Provide the (x, y) coordinate of the cell's center where the given text is located.  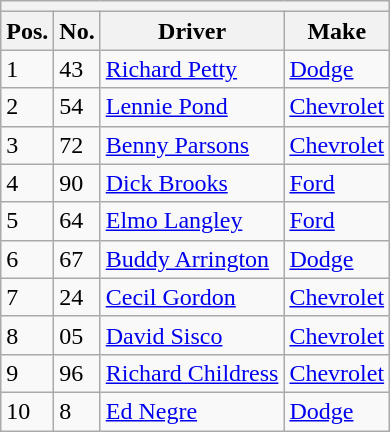
Make (337, 31)
2 (28, 107)
9 (28, 373)
Ed Negre (192, 411)
05 (77, 335)
54 (77, 107)
67 (77, 259)
4 (28, 183)
Driver (192, 31)
64 (77, 221)
No. (77, 31)
David Sisco (192, 335)
3 (28, 145)
Cecil Gordon (192, 297)
43 (77, 69)
Benny Parsons (192, 145)
6 (28, 259)
Dick Brooks (192, 183)
10 (28, 411)
Richard Petty (192, 69)
7 (28, 297)
24 (77, 297)
96 (77, 373)
90 (77, 183)
5 (28, 221)
Pos. (28, 31)
Elmo Langley (192, 221)
72 (77, 145)
Richard Childress (192, 373)
1 (28, 69)
Buddy Arrington (192, 259)
Lennie Pond (192, 107)
